Capture the cell that displays the provided text and extract its [x, y] central coordinate. 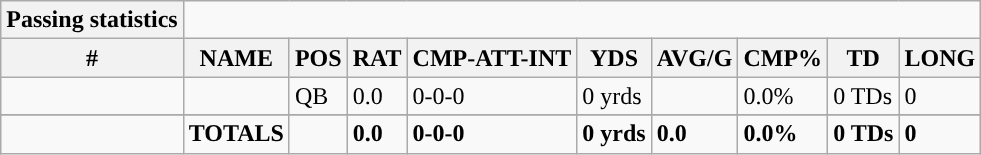
LONG [940, 58]
RAT [377, 58]
CMP% [783, 58]
CMP-ATT-INT [492, 58]
# [92, 58]
POS [318, 58]
Passing statistics [92, 20]
NAME [236, 58]
TD [864, 58]
YDS [614, 58]
TOTALS [236, 134]
AVG/G [694, 58]
QB [318, 96]
